Search for the cell housing the specified text and yield its (x, y) center coordinate. 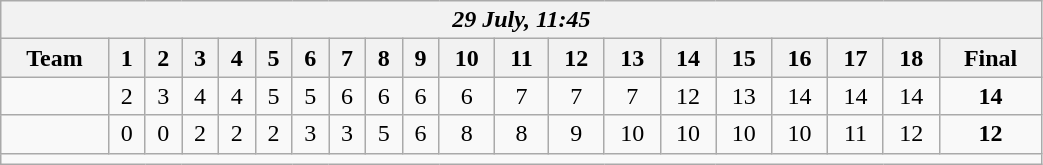
16 (800, 58)
29 July, 11:45 (522, 20)
15 (744, 58)
Final (990, 58)
18 (911, 58)
1 (126, 58)
17 (856, 58)
Team (55, 58)
